Find where the given text appears and provide that cell's center as [X, Y] coordinate. 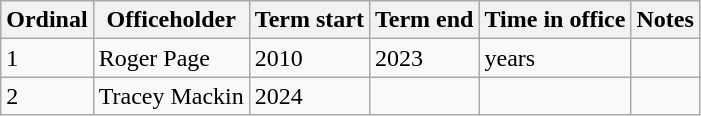
years [555, 58]
Time in office [555, 20]
Term start [309, 20]
Term end [424, 20]
Ordinal [47, 20]
Officeholder [171, 20]
2023 [424, 58]
Notes [665, 20]
2010 [309, 58]
2 [47, 96]
Tracey Mackin [171, 96]
Roger Page [171, 58]
2024 [309, 96]
1 [47, 58]
